Output the (X, Y) coordinate of the center of the cell containing the given text.  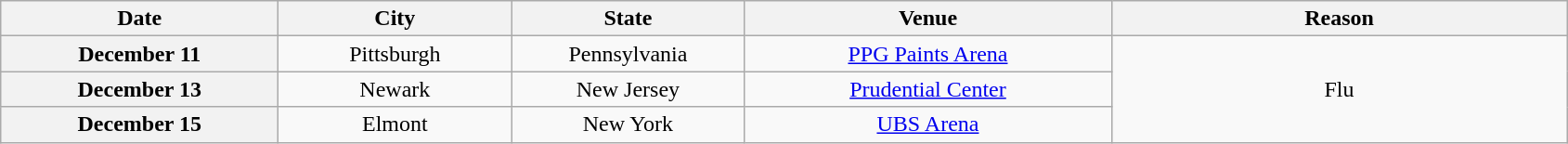
December 13 (139, 89)
Reason (1339, 19)
New York (628, 124)
Date (139, 19)
New Jersey (628, 89)
Pennsylvania (628, 54)
Elmont (395, 124)
Venue (928, 19)
UBS Arena (928, 124)
State (628, 19)
December 11 (139, 54)
December 15 (139, 124)
City (395, 19)
PPG Paints Arena (928, 54)
Prudential Center (928, 89)
Pittsburgh (395, 54)
Flu (1339, 89)
Newark (395, 89)
